Search for the cell housing the specified text and yield its (x, y) center coordinate. 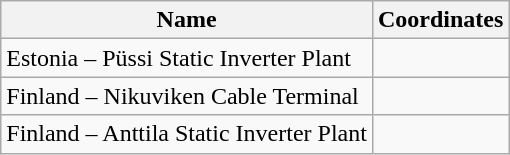
Estonia – Püssi Static Inverter Plant (187, 58)
Finland – Anttila Static Inverter Plant (187, 134)
Finland – Nikuviken Cable Terminal (187, 96)
Name (187, 20)
Coordinates (440, 20)
